Identify which cell holds the provided text, then report its [x, y] central coordinate. 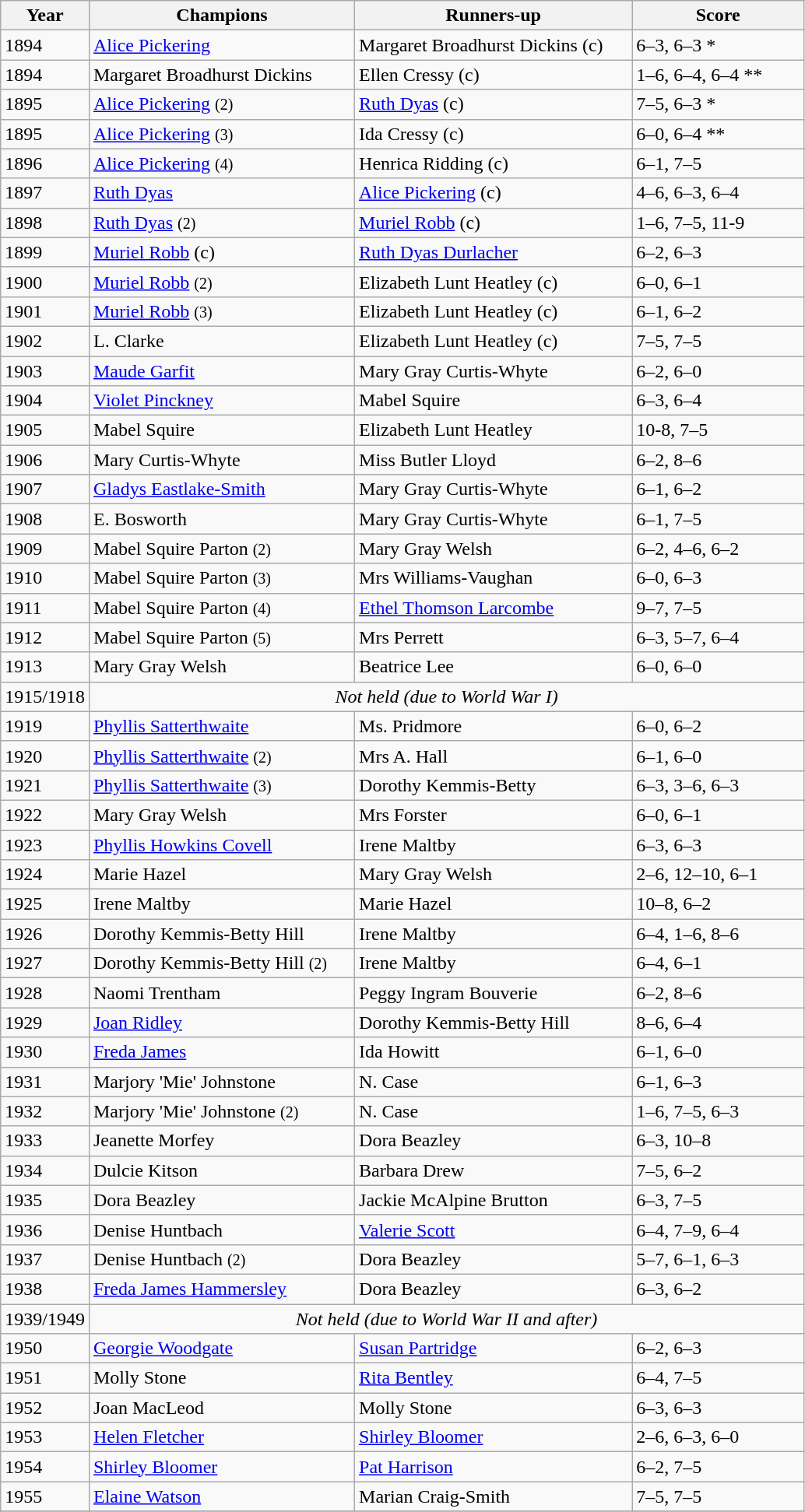
Mrs Forster [494, 815]
6–2, 4–6, 6–2 [718, 549]
Ida Howitt [494, 1052]
9–7, 7–5 [718, 608]
8–6, 6–4 [718, 1023]
Helen Fletcher [221, 1437]
6–4, 1–6, 8–6 [718, 934]
Ethel Thomson Larcombe [494, 608]
1904 [45, 401]
Alice Pickering (c) [494, 193]
1905 [45, 430]
10–8, 6–2 [718, 904]
6–4, 6–1 [718, 963]
Henrica Ridding (c) [494, 163]
Susan Partridge [494, 1349]
5–7, 6–1, 6–3 [718, 1259]
Jeanette Morfey [221, 1141]
1927 [45, 963]
Violet Pinckney [221, 401]
Ellen Cressy (c) [494, 75]
6–1, 6–3 [718, 1082]
1937 [45, 1259]
2–6, 6–3, 6–0 [718, 1437]
1910 [45, 578]
1903 [45, 371]
6–4, 7–9, 6–4 [718, 1230]
1922 [45, 815]
Ruth Dyas Durlacher [494, 252]
Year [45, 16]
Mabel Squire Parton (5) [221, 637]
6–3, 6–3 * [718, 45]
1–6, 7–5, 6–3 [718, 1111]
Ruth Dyas (2) [221, 223]
Margaret Broadhurst Dickins [221, 75]
Score [718, 16]
1934 [45, 1170]
1933 [45, 1141]
6–0, 6–0 [718, 667]
1906 [45, 460]
Pat Harrison [494, 1467]
Phyllis Satterthwaite (2) [221, 756]
1–6, 6–4, 6–4 ** [718, 75]
1955 [45, 1496]
1951 [45, 1378]
6–3, 3–6, 6–3 [718, 785]
Freda James Hammersley [221, 1289]
2–6, 12–10, 6–1 [718, 875]
Joan MacLeod [221, 1408]
1926 [45, 934]
Jackie McAlpine Brutton [494, 1200]
Marian Craig-Smith [494, 1496]
Ruth Dyas [221, 193]
Runners-up [494, 16]
1902 [45, 341]
1908 [45, 519]
Miss Butler Lloyd [494, 460]
Alice Pickering (2) [221, 104]
Georgie Woodgate [221, 1349]
Mrs Perrett [494, 637]
1923 [45, 844]
6–0, 6–2 [718, 726]
6–3, 6–2 [718, 1289]
Ms. Pridmore [494, 726]
Phyllis Satterthwaite [221, 726]
7–5, 6–3 * [718, 104]
Mabel Squire Parton (4) [221, 608]
6–3, 10–8 [718, 1141]
1–6, 7–5, 11-9 [718, 223]
1931 [45, 1082]
1953 [45, 1437]
Alice Pickering (3) [221, 134]
1911 [45, 608]
Margaret Broadhurst Dickins (c) [494, 45]
1909 [45, 549]
Dorothy Kemmis-Betty [494, 785]
Champions [221, 16]
7–5, 6–2 [718, 1170]
L. Clarke [221, 341]
6–4, 7–5 [718, 1378]
Elaine Watson [221, 1496]
1930 [45, 1052]
1929 [45, 1023]
1899 [45, 252]
1950 [45, 1349]
Valerie Scott [494, 1230]
6–0, 6–4 ** [718, 134]
1921 [45, 785]
Denise Huntbach (2) [221, 1259]
10-8, 7–5 [718, 430]
Mary Curtis-Whyte [221, 460]
Not held (due to World War I) [446, 696]
E. Bosworth [221, 519]
Marjory 'Mie' Johnstone (2) [221, 1111]
1896 [45, 163]
Not held (due to World War II and after) [446, 1319]
Peggy Ingram Bouverie [494, 993]
Dulcie Kitson [221, 1170]
Dorothy Kemmis-Betty Hill (2) [221, 963]
Mabel Squire Parton (3) [221, 578]
1901 [45, 311]
1936 [45, 1230]
Naomi Trentham [221, 993]
1912 [45, 637]
Mrs Williams-Vaughan [494, 578]
6–2, 7–5 [718, 1467]
1939/1949 [45, 1319]
1915/1918 [45, 696]
Muriel Robb (2) [221, 282]
Phyllis Howkins Covell [221, 844]
6–3, 5–7, 6–4 [718, 637]
Mabel Squire Parton (2) [221, 549]
1954 [45, 1467]
Gladys Eastlake-Smith [221, 489]
1913 [45, 667]
Elizabeth Lunt Heatley [494, 430]
1907 [45, 489]
1952 [45, 1408]
1932 [45, 1111]
Marjory 'Mie' Johnstone [221, 1082]
1920 [45, 756]
Maude Garfit [221, 371]
Alice Pickering [221, 45]
1924 [45, 875]
Beatrice Lee [494, 667]
Barbara Drew [494, 1170]
1925 [45, 904]
1919 [45, 726]
Mrs A. Hall [494, 756]
6–3, 6–4 [718, 401]
1935 [45, 1200]
Alice Pickering (4) [221, 163]
1938 [45, 1289]
Joan Ridley [221, 1023]
Denise Huntbach [221, 1230]
Muriel Robb (3) [221, 311]
Freda James [221, 1052]
1898 [45, 223]
Ruth Dyas (c) [494, 104]
6–3, 7–5 [718, 1200]
1897 [45, 193]
1928 [45, 993]
4–6, 6–3, 6–4 [718, 193]
6–2, 6–0 [718, 371]
Ida Cressy (c) [494, 134]
Rita Bentley [494, 1378]
6–0, 6–3 [718, 578]
Phyllis Satterthwaite (3) [221, 785]
1900 [45, 282]
